Scan for the cell matching the given text and deliver its (X, Y) coordinate at center. 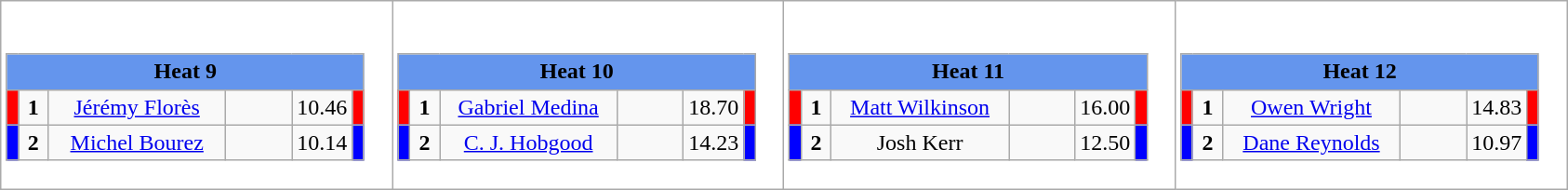
10.97 (1497, 142)
14.23 (714, 142)
Gabriel Medina (528, 107)
16.00 (1105, 107)
Heat 12 1 Owen Wright 14.83 2 Dane Reynolds 10.97 (1371, 95)
Heat 9 (185, 72)
12.50 (1105, 142)
Josh Kerr (921, 142)
Jérémy Florès (138, 107)
C. J. Hobgood (528, 142)
Heat 10 (577, 72)
Matt Wilkinson (921, 107)
10.46 (322, 107)
Owen Wright (1311, 107)
10.14 (322, 142)
18.70 (714, 107)
Heat 11 1 Matt Wilkinson 16.00 2 Josh Kerr 12.50 (980, 95)
Heat 12 (1360, 72)
Heat 10 1 Gabriel Medina 18.70 2 C. J. Hobgood 14.23 (588, 95)
14.83 (1497, 107)
Heat 11 (968, 72)
Michel Bourez (138, 142)
Dane Reynolds (1311, 142)
Heat 9 1 Jérémy Florès 10.46 2 Michel Bourez 10.14 (197, 95)
